Return [X, Y] of the center of cell containing provided text 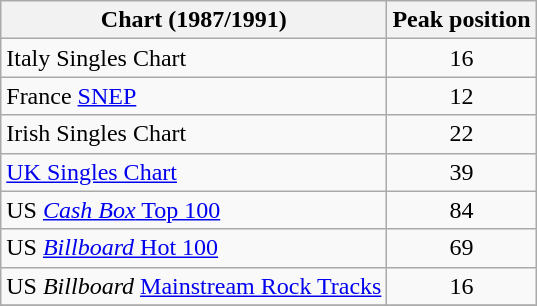
12 [462, 96]
UK Singles Chart [194, 172]
39 [462, 172]
France SNEP [194, 96]
US Billboard Hot 100 [194, 248]
US Billboard Mainstream Rock Tracks [194, 286]
Irish Singles Chart [194, 134]
Italy Singles Chart [194, 58]
69 [462, 248]
Peak position [462, 20]
Chart (1987/1991) [194, 20]
US Cash Box Top 100 [194, 210]
84 [462, 210]
22 [462, 134]
